Capture the cell that displays the provided text and extract its (x, y) central coordinate. 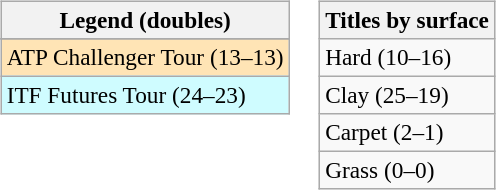
Clay (25–19) (408, 95)
Hard (10–16) (408, 57)
ATP Challenger Tour (13–13) (145, 57)
Carpet (2–1) (408, 133)
Titles by surface (408, 20)
Legend (doubles) (145, 20)
Grass (0–0) (408, 171)
ITF Futures Tour (24–23) (145, 95)
